Detect which cell encompasses the target text, then output its (x, y) center coordinate. 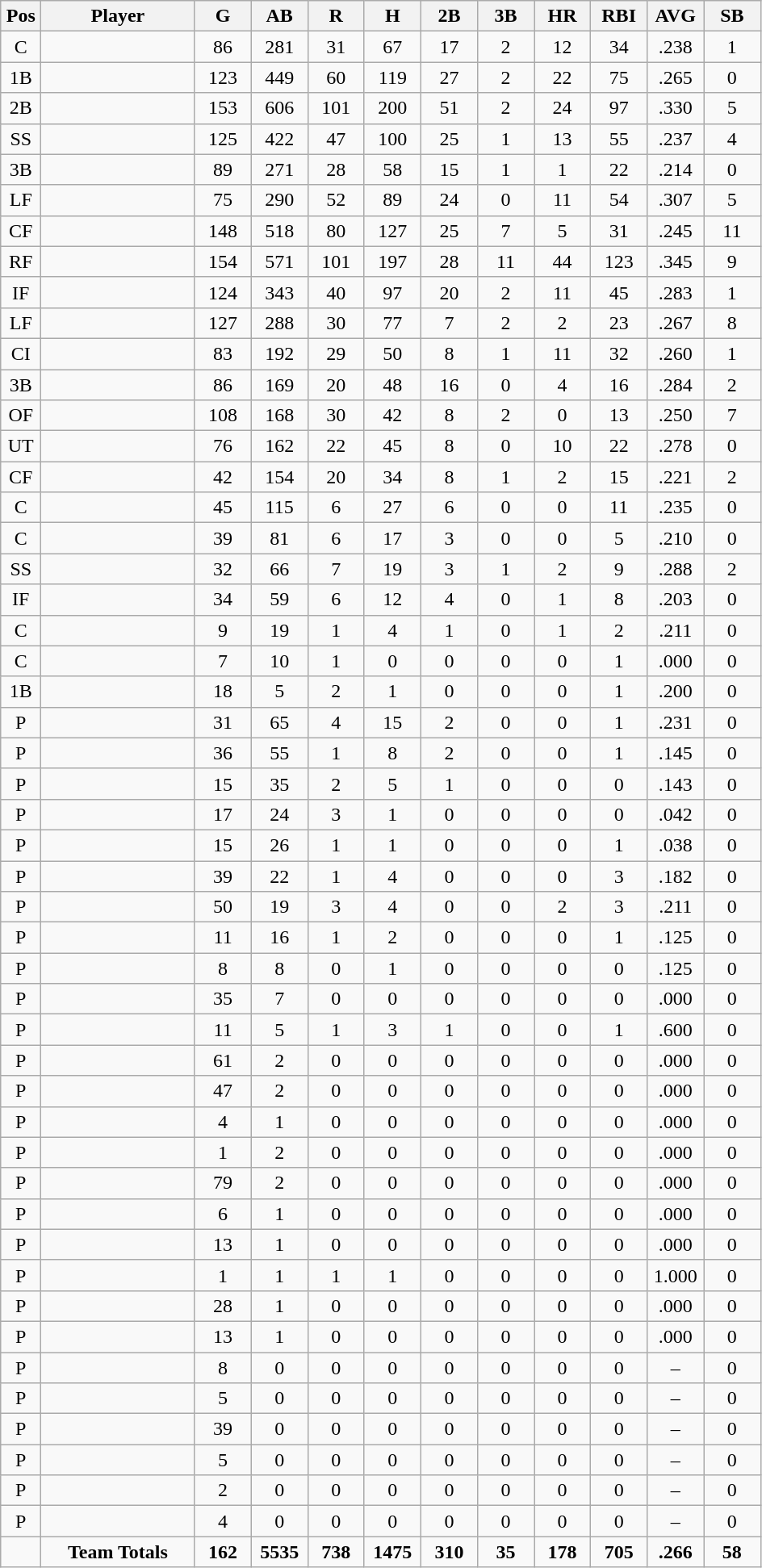
G (223, 16)
518 (279, 231)
52 (336, 200)
OF (21, 416)
153 (223, 108)
125 (223, 139)
100 (392, 139)
CI (21, 353)
.267 (676, 323)
Team Totals (118, 1552)
RF (21, 261)
271 (279, 169)
.600 (676, 1030)
79 (223, 1183)
705 (619, 1552)
.238 (676, 47)
115 (279, 508)
.284 (676, 385)
108 (223, 416)
67 (392, 47)
.182 (676, 876)
65 (279, 722)
29 (336, 353)
44 (563, 261)
124 (223, 292)
.237 (676, 139)
AVG (676, 16)
54 (619, 200)
200 (392, 108)
.266 (676, 1552)
148 (223, 231)
168 (279, 416)
310 (449, 1552)
422 (279, 139)
76 (223, 446)
77 (392, 323)
.260 (676, 353)
.200 (676, 692)
RBI (619, 16)
.231 (676, 722)
AB (279, 16)
.278 (676, 446)
48 (392, 385)
288 (279, 323)
281 (279, 47)
.143 (676, 784)
192 (279, 353)
UT (21, 446)
.221 (676, 477)
.345 (676, 261)
36 (223, 753)
SB (732, 16)
H (392, 16)
571 (279, 261)
178 (563, 1552)
81 (279, 538)
61 (223, 1060)
119 (392, 77)
66 (279, 569)
.288 (676, 569)
449 (279, 77)
18 (223, 692)
.330 (676, 108)
1.000 (676, 1275)
738 (336, 1552)
.210 (676, 538)
.203 (676, 600)
.042 (676, 814)
1475 (392, 1552)
.307 (676, 200)
R (336, 16)
.235 (676, 508)
.145 (676, 753)
83 (223, 353)
23 (619, 323)
.265 (676, 77)
60 (336, 77)
5535 (279, 1552)
.245 (676, 231)
80 (336, 231)
.214 (676, 169)
197 (392, 261)
40 (336, 292)
51 (449, 108)
.283 (676, 292)
.250 (676, 416)
HR (563, 16)
169 (279, 385)
26 (279, 845)
290 (279, 200)
Player (118, 16)
.038 (676, 845)
343 (279, 292)
606 (279, 108)
Pos (21, 16)
59 (279, 600)
